For the text-containing cell, return its midpoint in (X, Y) coordinate format. 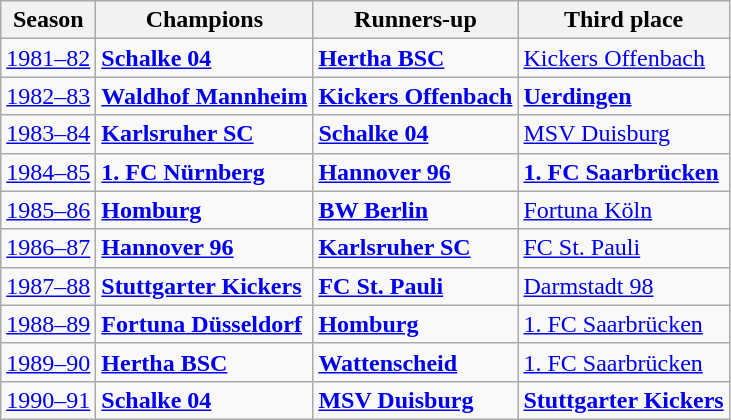
Wattenscheid (416, 362)
BW Berlin (416, 210)
1. FC Nürnberg (204, 172)
Fortuna Köln (624, 210)
1984–85 (48, 172)
Season (48, 20)
Uerdingen (624, 96)
Third place (624, 20)
1987–88 (48, 286)
1985–86 (48, 210)
1986–87 (48, 248)
Darmstadt 98 (624, 286)
1982–83 (48, 96)
1990–91 (48, 400)
Champions (204, 20)
Waldhof Mannheim (204, 96)
1988–89 (48, 324)
1989–90 (48, 362)
Fortuna Düsseldorf (204, 324)
1983–84 (48, 134)
Runners-up (416, 20)
1981–82 (48, 58)
